Return the (x, y) coordinate for the center point of the cell that contains the specified text.  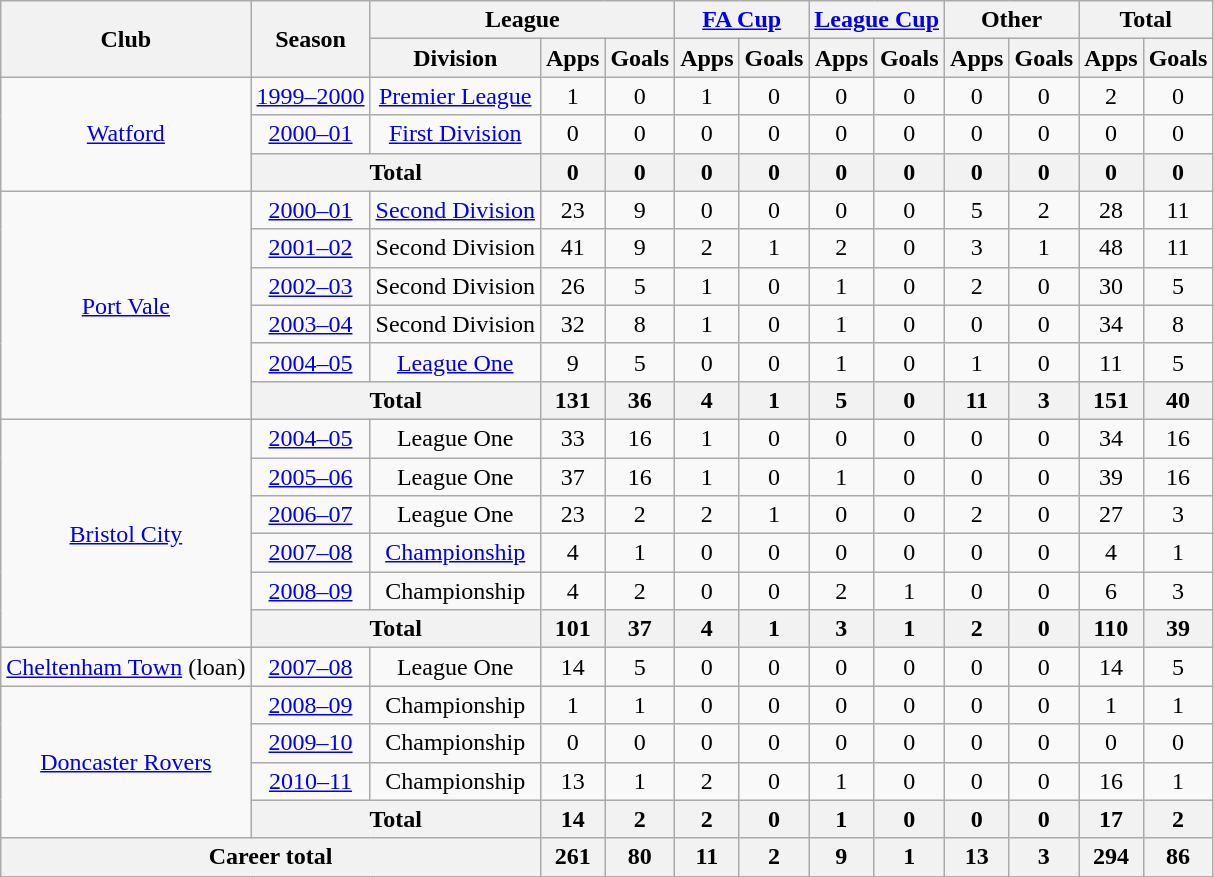
30 (1111, 286)
26 (572, 286)
League (522, 20)
2006–07 (310, 515)
2010–11 (310, 781)
Season (310, 39)
First Division (455, 134)
17 (1111, 819)
Other (1012, 20)
27 (1111, 515)
Watford (126, 134)
Career total (271, 857)
Bristol City (126, 533)
48 (1111, 248)
86 (1178, 857)
Doncaster Rovers (126, 762)
261 (572, 857)
151 (1111, 400)
294 (1111, 857)
41 (572, 248)
2005–06 (310, 477)
FA Cup (742, 20)
Port Vale (126, 305)
2001–02 (310, 248)
1999–2000 (310, 96)
League Cup (877, 20)
2002–03 (310, 286)
2009–10 (310, 743)
33 (572, 438)
131 (572, 400)
6 (1111, 591)
110 (1111, 629)
28 (1111, 210)
Club (126, 39)
Cheltenham Town (loan) (126, 667)
80 (640, 857)
40 (1178, 400)
Division (455, 58)
2003–04 (310, 324)
36 (640, 400)
Premier League (455, 96)
101 (572, 629)
32 (572, 324)
